Provide the [x, y] coordinate of the cell's center where the given text is located.  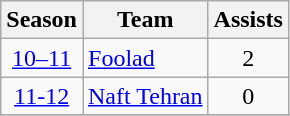
2 [248, 58]
0 [248, 96]
Season [42, 20]
11-12 [42, 96]
Assists [248, 20]
Team [145, 20]
10–11 [42, 58]
Naft Tehran [145, 96]
Foolad [145, 58]
